Scan for the cell matching the given text and deliver its (x, y) coordinate at center. 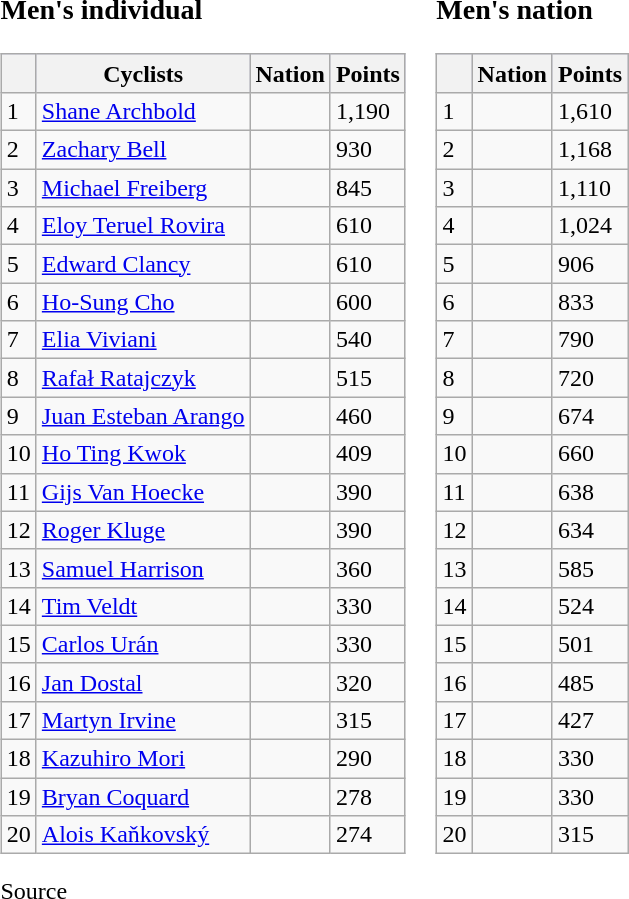
Ho-Sung Cho (143, 302)
1,190 (368, 111)
833 (590, 302)
274 (368, 835)
Kazuhiro Mori (143, 759)
460 (368, 416)
1,024 (590, 226)
790 (590, 340)
845 (368, 188)
320 (368, 682)
Cyclists (143, 73)
409 (368, 454)
485 (590, 682)
930 (368, 150)
Juan Esteban Arango (143, 416)
634 (590, 530)
Gijs Van Hoecke (143, 492)
585 (590, 568)
720 (590, 378)
Zachary Bell (143, 150)
278 (368, 797)
Bryan Coquard (143, 797)
Carlos Urán (143, 644)
1,610 (590, 111)
674 (590, 416)
600 (368, 302)
Edward Clancy (143, 264)
Michael Freiberg (143, 188)
660 (590, 454)
Jan Dostal (143, 682)
515 (368, 378)
360 (368, 568)
501 (590, 644)
906 (590, 264)
Ho Ting Kwok (143, 454)
524 (590, 606)
Alois Kaňkovský (143, 835)
Roger Kluge (143, 530)
638 (590, 492)
Martyn Irvine (143, 720)
427 (590, 720)
Elia Viviani (143, 340)
1,168 (590, 150)
Rafał Ratajczyk (143, 378)
1,110 (590, 188)
540 (368, 340)
Tim Veldt (143, 606)
Samuel Harrison (143, 568)
290 (368, 759)
Eloy Teruel Rovira (143, 226)
Shane Archbold (143, 111)
